Return (X, Y) of the center of cell containing provided text 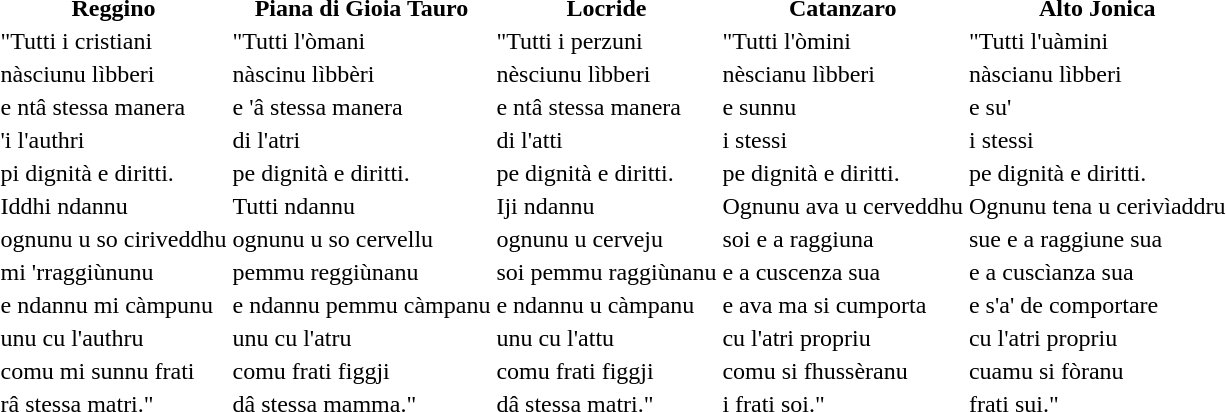
e ava ma si cumporta (843, 305)
comu si fhussèranu (843, 371)
"Tutti i perzuni (606, 41)
e 'â stessa manera (362, 107)
unu cu l'atru (362, 338)
e ndannu pemmu càmpanu (362, 305)
pemmu reggiùnanu (362, 272)
e ndannu u càmpanu (606, 305)
di l'atti (606, 140)
soi pemmu raggiùnanu (606, 272)
di l'atri (362, 140)
i stessi (843, 140)
Iji ndannu (606, 206)
cu l'atri propriu (843, 338)
e a cuscenza sua (843, 272)
ognunu u cerveju (606, 239)
soi e a raggiuna (843, 239)
"Tutti l'òmani (362, 41)
Tutti ndannu (362, 206)
nèsciunu lìbberi (606, 74)
unu cu l'attu (606, 338)
nàscinu lìbbèri (362, 74)
Ognunu ava u cerveddhu (843, 206)
e ntâ stessa manera (606, 107)
nèscianu lìbberi (843, 74)
e sunnu (843, 107)
ognunu u so cervellu (362, 239)
"Tutti l'òmini (843, 41)
